Scan for the cell matching the given text and deliver its (x, y) coordinate at center. 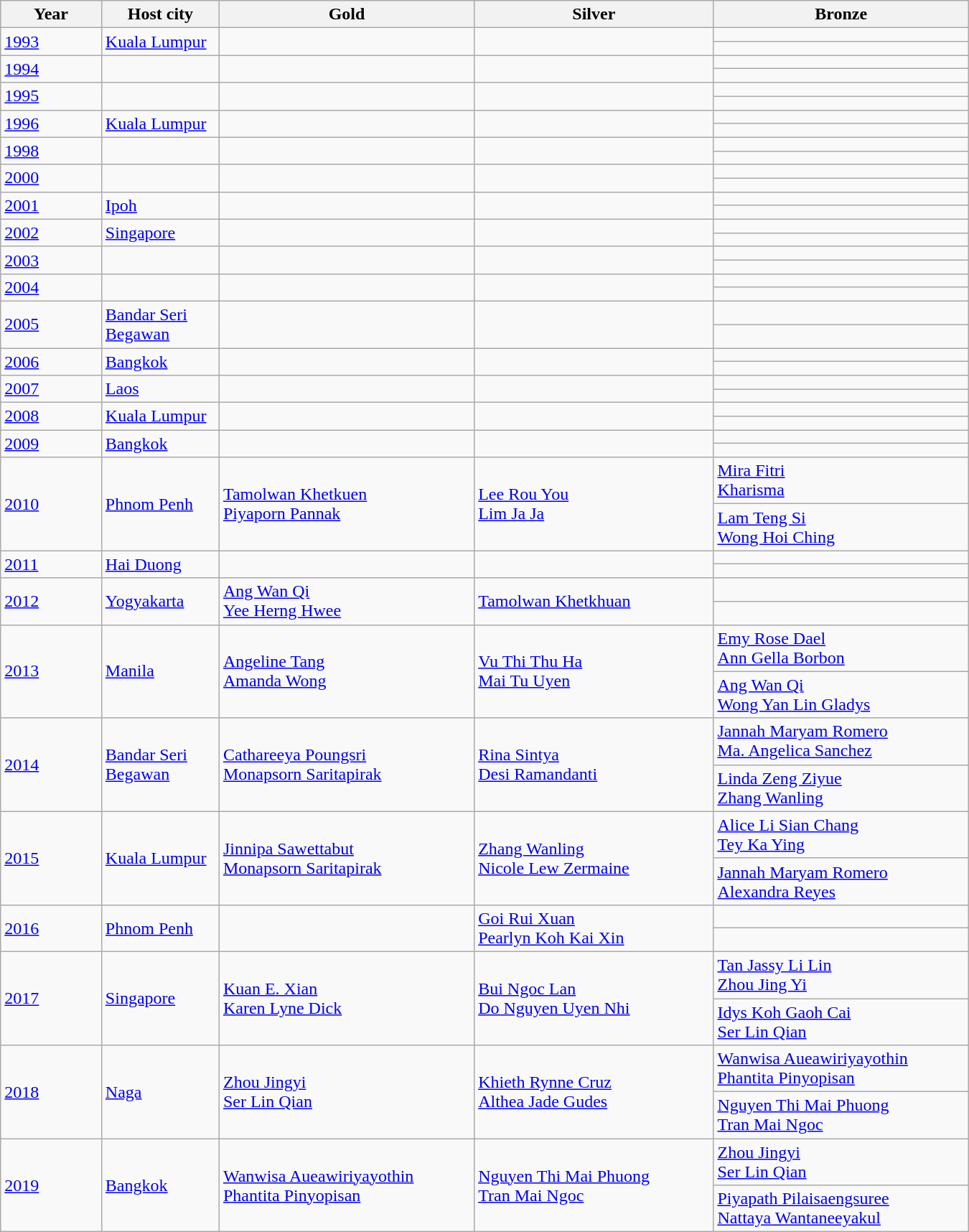
2018 (52, 1092)
Tamolwan Khetkhuan (594, 602)
Goi Rui Xuan Pearlyn Koh Kai Xin (594, 928)
Hai Duong (160, 564)
2005 (52, 325)
Lee Rou You Lim Ja Ja (594, 504)
2006 (52, 361)
2009 (52, 444)
1993 (52, 42)
Manila (160, 671)
Lam Teng Si Wong Hoi Ching (841, 527)
Cathareeya Poungsri Monapsorn Saritapirak (346, 765)
Rina Sintya Desi Ramandanti (594, 765)
Mira Fitri Kharisma (841, 481)
2017 (52, 998)
2000 (52, 178)
Ang Wan Qi Wong Yan Lin Gladys (841, 695)
Host city (160, 14)
Emy Rose Dael Ann Gella Borbon (841, 648)
Yogyakarta (160, 602)
Tan Jassy Li Lin Zhou Jing Yi (841, 975)
Naga (160, 1092)
2016 (52, 928)
Piyapath Pilaisaengsuree Nattaya Wantaneeyakul (841, 1209)
Angeline Tang Amanda Wong (346, 671)
2015 (52, 858)
Idys Koh Gaoh Cai Ser Lin Qian (841, 1021)
Silver (594, 14)
Ang Wan Qi Yee Herng Hwee (346, 602)
1995 (52, 96)
Ipoh (160, 205)
Jannah Maryam Romero Alexandra Reyes (841, 882)
Zhang Wanling Nicole Lew Zermaine (594, 858)
Jinnipa Sawettabut Monapsorn Saritapirak (346, 858)
2011 (52, 564)
Kuan E. Xian Karen Lyne Dick (346, 998)
Laos (160, 389)
2013 (52, 671)
2003 (52, 260)
2004 (52, 287)
2010 (52, 504)
1998 (52, 151)
2008 (52, 416)
Bui Ngoc Lan Do Nguyen Uyen Nhi (594, 998)
Year (52, 14)
2002 (52, 233)
2019 (52, 1185)
Linda Zeng Ziyue Zhang Wanling (841, 788)
2007 (52, 389)
2014 (52, 765)
Khieth Rynne Cruz Althea Jade Gudes (594, 1092)
Tamolwan Khetkuen Piyaporn Pannak (346, 504)
2001 (52, 205)
Jannah Maryam Romero Ma. Angelica Sanchez (841, 741)
Alice Li Sian Chang Tey Ka Ying (841, 834)
1996 (52, 123)
1994 (52, 69)
Gold (346, 14)
Bronze (841, 14)
2012 (52, 602)
Vu Thi Thu Ha Mai Tu Uyen (594, 671)
